Search for the cell housing the specified text and yield its [X, Y] center coordinate. 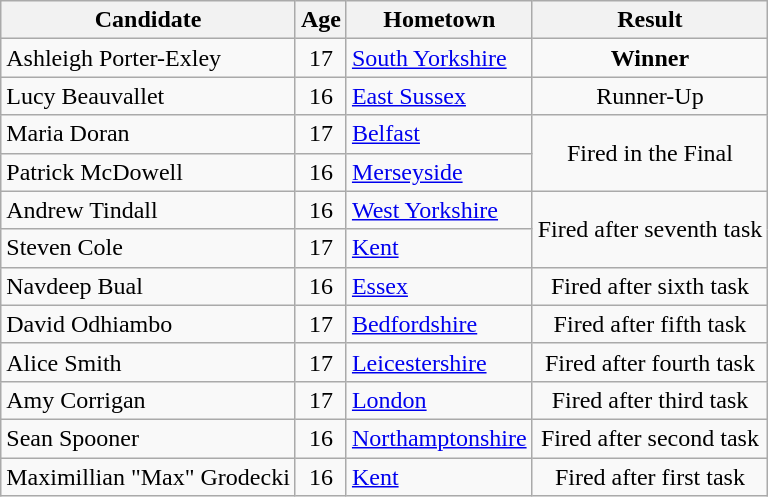
Ashleigh Porter-Exley [148, 58]
East Sussex [439, 96]
Age [320, 20]
Maria Doran [148, 134]
Fired after fourth task [650, 362]
Fired after second task [650, 438]
David Odhiambo [148, 324]
Result [650, 20]
Navdeep Bual [148, 286]
Runner-Up [650, 96]
Northamptonshire [439, 438]
Fired after third task [650, 400]
Lucy Beauvallet [148, 96]
Winner [650, 58]
Fired in the Final [650, 153]
Alice Smith [148, 362]
Sean Spooner [148, 438]
South Yorkshire [439, 58]
Bedfordshire [439, 324]
Steven Cole [148, 248]
Patrick McDowell [148, 172]
Andrew Tindall [148, 210]
Merseyside [439, 172]
Hometown [439, 20]
Fired after sixth task [650, 286]
West Yorkshire [439, 210]
Fired after first task [650, 477]
Fired after fifth task [650, 324]
Fired after seventh task [650, 229]
Essex [439, 286]
Maximillian "Max" Grodecki [148, 477]
Candidate [148, 20]
Leicestershire [439, 362]
Belfast [439, 134]
Amy Corrigan [148, 400]
London [439, 400]
